Locate the cell with the specified text and output its [X, Y] center coordinate. 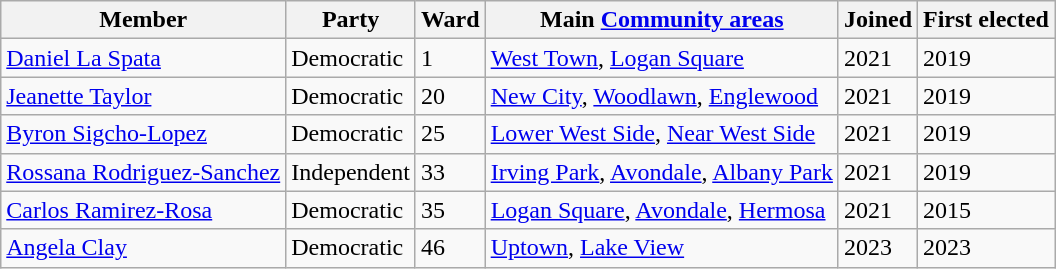
1 [450, 58]
Lower West Side, Near West Side [662, 134]
2015 [986, 210]
Jeanette Taylor [144, 96]
35 [450, 210]
25 [450, 134]
Party [351, 20]
West Town, Logan Square [662, 58]
Rossana Rodriguez-Sanchez [144, 172]
Byron Sigcho-Lopez [144, 134]
Main Community areas [662, 20]
33 [450, 172]
Uptown, Lake View [662, 248]
Ward [450, 20]
Logan Square, Avondale, Hermosa [662, 210]
Joined [878, 20]
Carlos Ramirez-Rosa [144, 210]
New City, Woodlawn, Englewood [662, 96]
First elected [986, 20]
Independent [351, 172]
46 [450, 248]
Member [144, 20]
Daniel La Spata [144, 58]
Irving Park, Avondale, Albany Park [662, 172]
Angela Clay [144, 248]
20 [450, 96]
